Locate the cell with the specified text and output its [x, y] center coordinate. 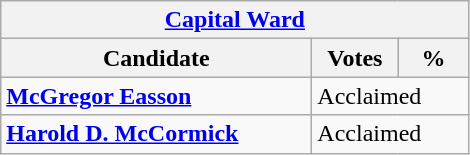
McGregor Easson [156, 96]
Candidate [156, 58]
Votes [355, 58]
% [434, 58]
Capital Ward [235, 20]
Harold D. McCormick [156, 134]
